Detect which cell encompasses the target text, then output its [X, Y] center coordinate. 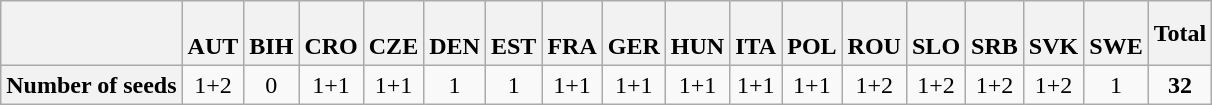
CZE [393, 34]
SWE [1116, 34]
BIH [272, 34]
DEN [455, 34]
AUT [213, 34]
HUN [697, 34]
FRA [572, 34]
EST [513, 34]
32 [1180, 85]
POL [812, 34]
SRB [995, 34]
SVK [1053, 34]
Total [1180, 34]
Number of seeds [92, 85]
ROU [874, 34]
CRO [331, 34]
SLO [936, 34]
ITA [756, 34]
GER [634, 34]
0 [272, 85]
